Pinpoint the cell where the given text exists, returning its (x, y) midpoint coordinate. 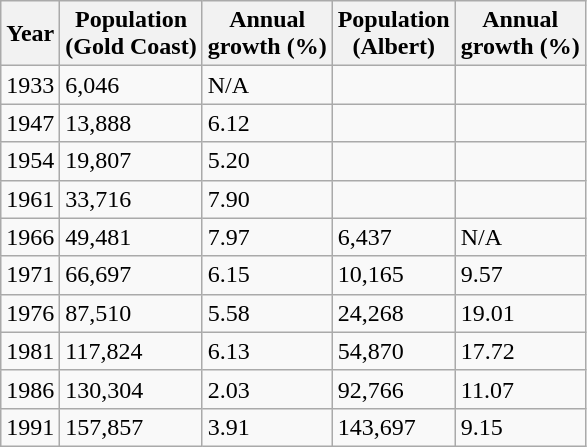
33,716 (131, 199)
6.12 (267, 123)
7.97 (267, 237)
6.15 (267, 275)
6,046 (131, 85)
1954 (30, 161)
1966 (30, 237)
1961 (30, 199)
17.72 (520, 351)
5.20 (267, 161)
54,870 (394, 351)
Year (30, 34)
19.01 (520, 313)
1991 (30, 427)
5.58 (267, 313)
24,268 (394, 313)
3.91 (267, 427)
7.90 (267, 199)
10,165 (394, 275)
92,766 (394, 389)
Population(Albert) (394, 34)
1986 (30, 389)
1981 (30, 351)
9.57 (520, 275)
13,888 (131, 123)
117,824 (131, 351)
9.15 (520, 427)
19,807 (131, 161)
11.07 (520, 389)
87,510 (131, 313)
1971 (30, 275)
49,481 (131, 237)
6,437 (394, 237)
66,697 (131, 275)
1933 (30, 85)
143,697 (394, 427)
1976 (30, 313)
157,857 (131, 427)
130,304 (131, 389)
6.13 (267, 351)
1947 (30, 123)
2.03 (267, 389)
Population(Gold Coast) (131, 34)
